Locate the cell with the specified text and output its (x, y) center coordinate. 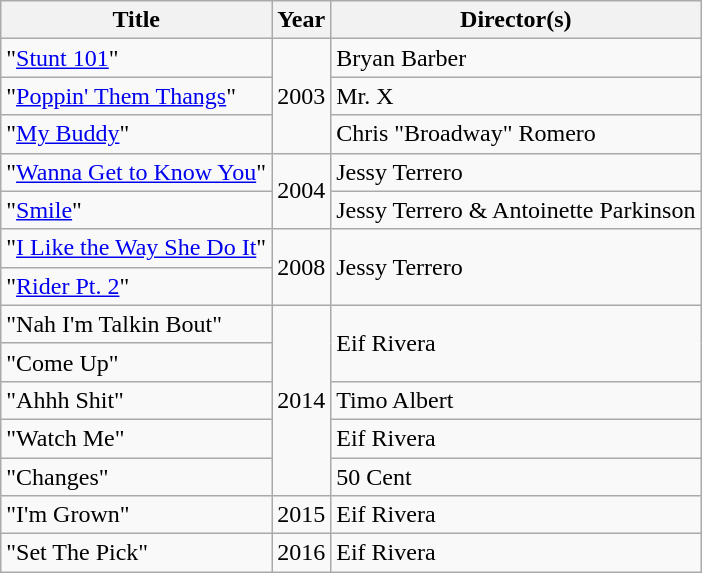
50 Cent (516, 477)
"Changes" (136, 477)
"I'm Grown" (136, 515)
"Ahhh Shit" (136, 400)
"Rider Pt. 2" (136, 286)
Timo Albert (516, 400)
Title (136, 20)
"Stunt 101" (136, 58)
"Watch Me" (136, 438)
2016 (302, 553)
2003 (302, 96)
Jessy Terrero & Antoinette Parkinson (516, 210)
2015 (302, 515)
"Come Up" (136, 362)
"Smile" (136, 210)
2014 (302, 400)
"Set The Pick" (136, 553)
Bryan Barber (516, 58)
"I Like the Way She Do It" (136, 248)
"Nah I'm Talkin Bout" (136, 324)
Mr. X (516, 96)
"My Buddy" (136, 134)
Year (302, 20)
Director(s) (516, 20)
"Poppin' Them Thangs" (136, 96)
Chris "Broadway" Romero (516, 134)
"Wanna Get to Know You" (136, 172)
2004 (302, 191)
2008 (302, 267)
